Pinpoint the cell where the given text exists, returning its [x, y] midpoint coordinate. 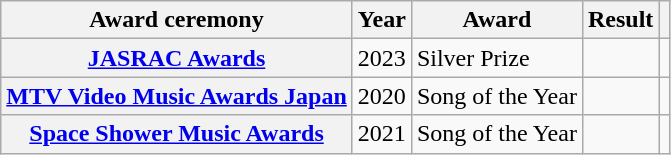
2021 [382, 134]
Result [620, 20]
Award ceremony [177, 20]
2023 [382, 58]
Award [496, 20]
2020 [382, 96]
Space Shower Music Awards [177, 134]
JASRAC Awards [177, 58]
MTV Video Music Awards Japan [177, 96]
Silver Prize [496, 58]
Year [382, 20]
